Provide the [X, Y] coordinate of the cell's center where the given text is located.  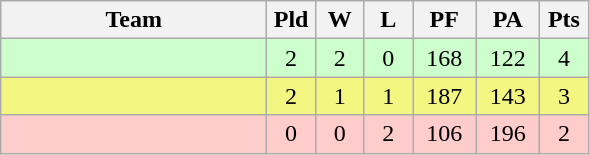
Pts [564, 20]
122 [508, 58]
Team [134, 20]
187 [444, 96]
196 [508, 134]
168 [444, 58]
4 [564, 58]
143 [508, 96]
PA [508, 20]
PF [444, 20]
3 [564, 96]
Pld [292, 20]
106 [444, 134]
L [388, 20]
W [340, 20]
